Identify which cell holds the provided text, then report its [X, Y] central coordinate. 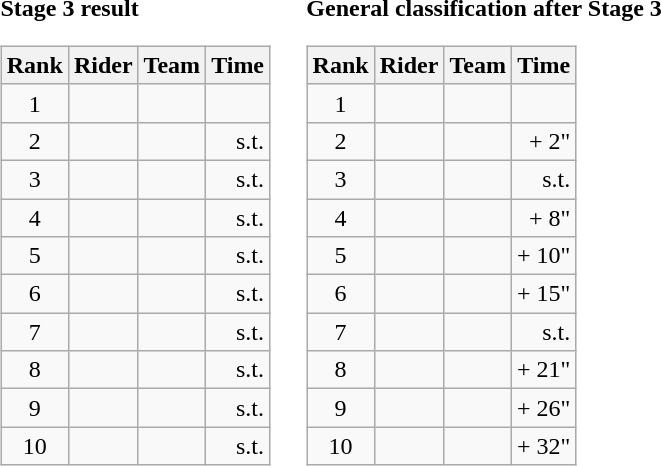
+ 10" [543, 256]
+ 26" [543, 408]
+ 32" [543, 446]
+ 15" [543, 294]
+ 21" [543, 370]
+ 8" [543, 217]
+ 2" [543, 141]
